Pinpoint the cell where the given text exists, returning its (X, Y) midpoint coordinate. 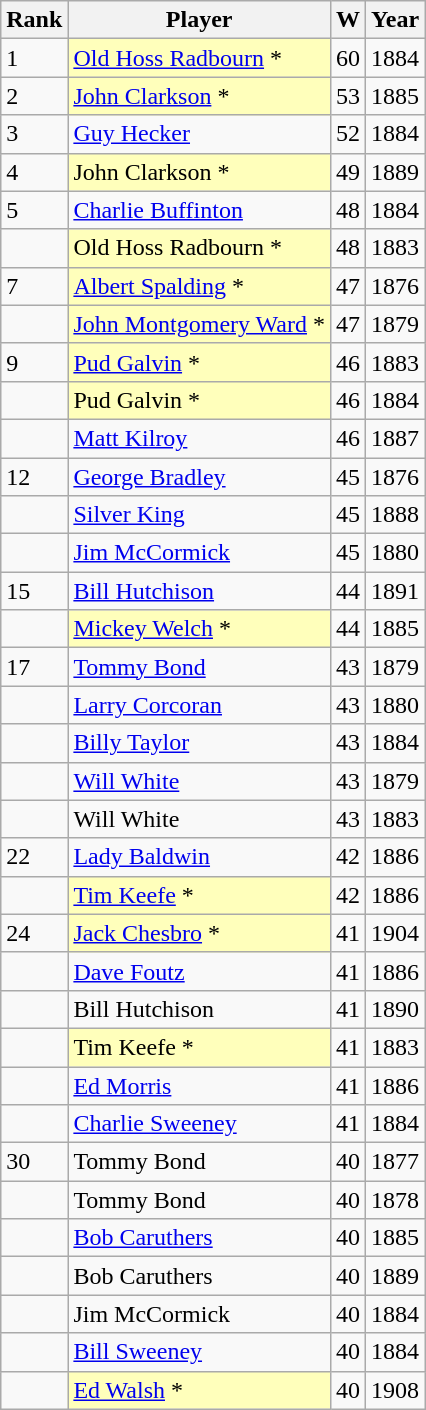
1887 (396, 438)
17 (34, 667)
Billy Taylor (200, 743)
Matt Kilroy (200, 438)
15 (34, 591)
1888 (396, 515)
Rank (34, 20)
1 (34, 58)
7 (34, 286)
52 (348, 134)
5 (34, 210)
4 (34, 172)
1904 (396, 933)
Jack Chesbro * (200, 933)
3 (34, 134)
Albert Spalding * (200, 286)
22 (34, 857)
Charlie Buffinton (200, 210)
1891 (396, 591)
Player (200, 20)
1890 (396, 1009)
1877 (396, 1162)
60 (348, 58)
Guy Hecker (200, 134)
1878 (396, 1200)
Year (396, 20)
24 (34, 933)
Silver King (200, 515)
George Bradley (200, 477)
John Montgomery Ward * (200, 324)
Mickey Welch * (200, 629)
Dave Foutz (200, 971)
Larry Corcoran (200, 705)
30 (34, 1162)
53 (348, 96)
9 (34, 362)
Lady Baldwin (200, 857)
2 (34, 96)
W (348, 20)
1908 (396, 1390)
49 (348, 172)
12 (34, 477)
Bill Sweeney (200, 1352)
Ed Walsh * (200, 1390)
Charlie Sweeney (200, 1124)
Ed Morris (200, 1085)
